Provide the [x, y] coordinate of the cell's center where the given text is located.  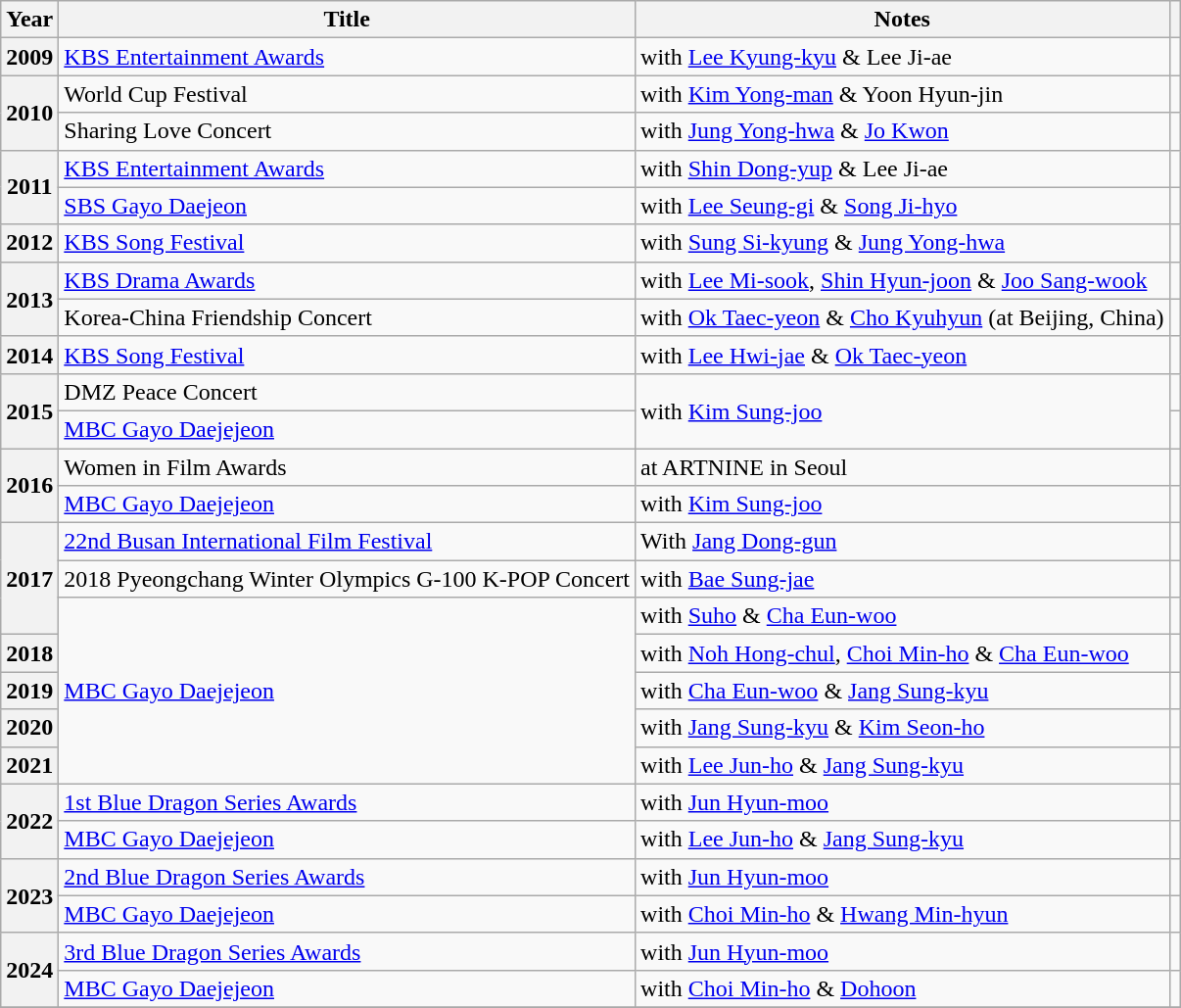
2013 [29, 299]
2nd Blue Dragon Series Awards [347, 877]
2024 [29, 970]
with Bae Sung-jae [903, 579]
Year [29, 20]
2023 [29, 895]
with Choi Min-ho & Dohoon [903, 988]
Sharing Love Concert [347, 131]
2009 [29, 57]
2020 [29, 728]
Korea-China Friendship Concert [347, 317]
22nd Busan International Film Festival [347, 542]
with Lee Kyung-kyu & Lee Ji-ae [903, 57]
with Lee Hwi-jae & Ok Taec-yeon [903, 355]
1st Blue Dragon Series Awards [347, 802]
2021 [29, 765]
with Choi Min-ho & Hwang Min-hyun [903, 914]
2010 [29, 113]
SBS Gayo Daejeon [347, 206]
Title [347, 20]
with Ok Taec-yeon & Cho Kyuhyun (at Beijing, China) [903, 317]
With Jang Dong-gun [903, 542]
3rd Blue Dragon Series Awards [347, 951]
with Suho & Cha Eun-woo [903, 616]
at ARTNINE in Seoul [903, 467]
with Noh Hong-chul, Choi Min-ho & Cha Eun-woo [903, 653]
with Cha Eun-woo & Jang Sung-kyu [903, 691]
with Jang Sung-kyu & Kim Seon-ho [903, 728]
2012 [29, 243]
with Kim Yong-man & Yoon Hyun-jin [903, 94]
World Cup Festival [347, 94]
2018 Pyeongchang Winter Olympics G-100 K-POP Concert [347, 579]
2018 [29, 653]
with Lee Mi-sook, Shin Hyun-joon & Joo Sang-wook [903, 280]
2015 [29, 410]
2014 [29, 355]
2022 [29, 821]
2017 [29, 579]
with Jung Yong-hwa & Jo Kwon [903, 131]
2019 [29, 691]
with Lee Seung-gi & Song Ji-hyo [903, 206]
2016 [29, 486]
2011 [29, 187]
with Shin Dong-yup & Lee Ji-ae [903, 168]
KBS Drama Awards [347, 280]
Women in Film Awards [347, 467]
DMZ Peace Concert [347, 392]
with Sung Si-kyung & Jung Yong-hwa [903, 243]
Notes [903, 20]
